Output the (X, Y) coordinate of the center of the cell containing the given text.  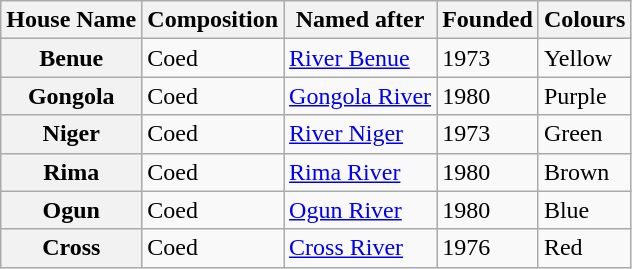
Ogun (72, 210)
Red (584, 248)
Purple (584, 96)
Rima River (360, 172)
Benue (72, 58)
Cross (72, 248)
Founded (488, 20)
River Benue (360, 58)
Colours (584, 20)
Green (584, 134)
Gongola (72, 96)
Ogun River (360, 210)
Brown (584, 172)
House Name (72, 20)
Niger (72, 134)
1976 (488, 248)
Yellow (584, 58)
Gongola River (360, 96)
Blue (584, 210)
Named after (360, 20)
Composition (213, 20)
Cross River (360, 248)
Rima (72, 172)
River Niger (360, 134)
